Pinpoint the cell where the given text exists, returning its [x, y] midpoint coordinate. 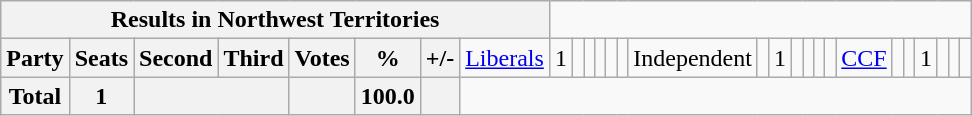
Second [176, 58]
CCF [864, 58]
% [388, 58]
Results in Northwest Territories [276, 20]
Party [35, 58]
100.0 [388, 96]
Third [254, 58]
Independent [693, 58]
Votes [322, 58]
Liberals [505, 58]
+/- [440, 58]
Seats [101, 58]
Total [35, 96]
